For the text-containing cell, return its midpoint in [x, y] coordinate format. 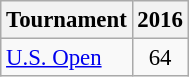
64 [160, 58]
Tournament [66, 20]
2016 [160, 20]
U.S. Open [66, 58]
